Provide the [x, y] coordinate of the cell's center where the given text is located.  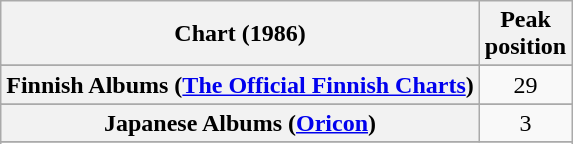
Japanese Albums (Oricon) [240, 123]
Peakposition [525, 34]
3 [525, 123]
Finnish Albums (The Official Finnish Charts) [240, 85]
Chart (1986) [240, 34]
29 [525, 85]
